Pinpoint the cell where the given text exists, returning its (x, y) midpoint coordinate. 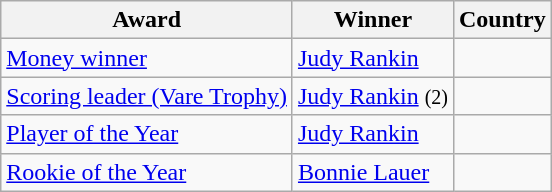
Winner (372, 20)
Scoring leader (Vare Trophy) (147, 96)
Rookie of the Year (147, 172)
Judy Rankin (2) (372, 96)
Country (502, 20)
Player of the Year (147, 134)
Money winner (147, 58)
Bonnie Lauer (372, 172)
Award (147, 20)
